Determine the (X, Y) coordinate at the center of the cell enclosing the given text.  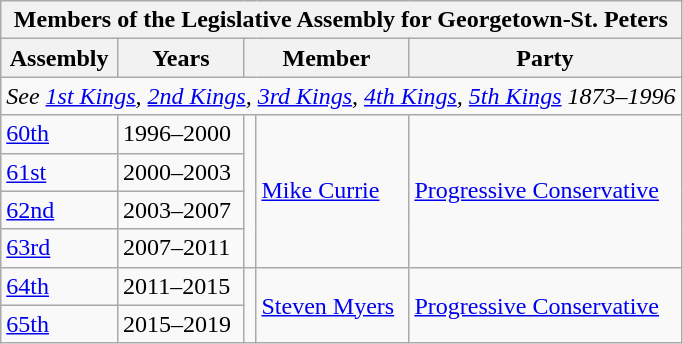
2000–2003 (180, 172)
Party (545, 58)
60th (60, 134)
Assembly (60, 58)
2007–2011 (180, 248)
2011–2015 (180, 286)
Members of the Legislative Assembly for Georgetown-St. Peters (341, 20)
61st (60, 172)
Years (180, 58)
1996–2000 (180, 134)
63rd (60, 248)
65th (60, 324)
Mike Currie (332, 191)
2015–2019 (180, 324)
Steven Myers (332, 305)
62nd (60, 210)
2003–2007 (180, 210)
Member (326, 58)
See 1st Kings, 2nd Kings, 3rd Kings, 4th Kings, 5th Kings 1873–1996 (341, 96)
64th (60, 286)
